Scan for the cell matching the given text and deliver its (x, y) coordinate at center. 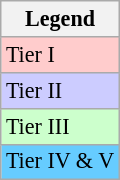
Tier II (60, 90)
Tier III (60, 126)
Tier IV & V (60, 162)
Legend (60, 18)
Tier I (60, 54)
